Provide the [x, y] coordinate of the cell's center where the given text is located.  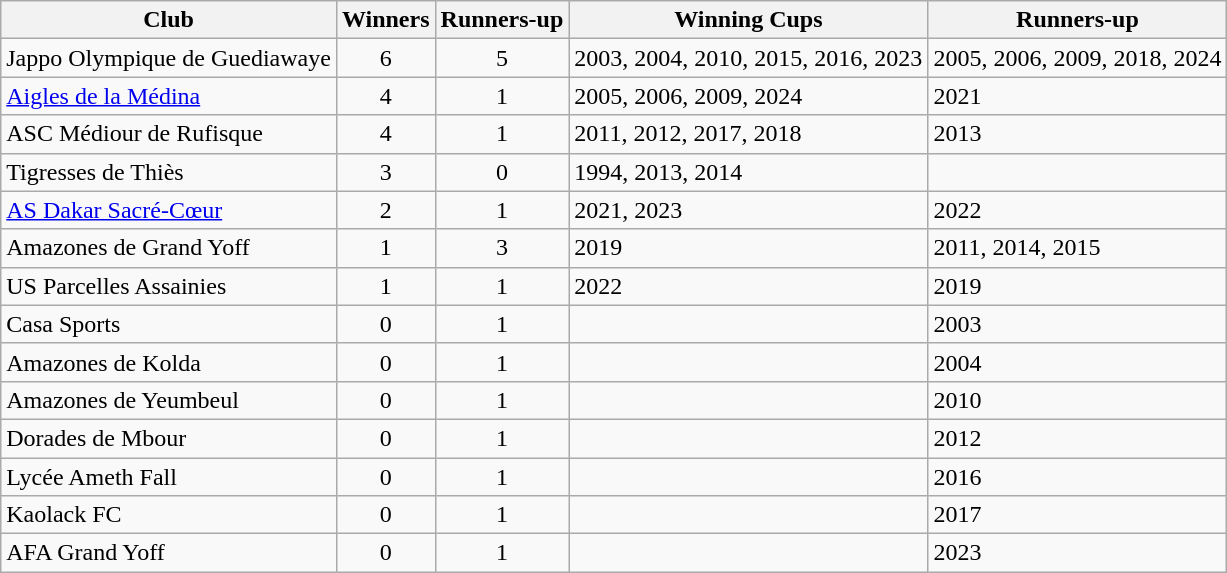
2011, 2014, 2015 [1078, 248]
2021, 2023 [748, 210]
2005, 2006, 2009, 2024 [748, 96]
Club [169, 20]
2023 [1078, 553]
2017 [1078, 515]
Winning Cups [748, 20]
Jappo Olympique de Guediawaye [169, 58]
2012 [1078, 438]
Amazones de Yeumbeul [169, 400]
2003, 2004, 2010, 2015, 2016, 2023 [748, 58]
Aigles de la Médina [169, 96]
AS Dakar Sacré-Cœur [169, 210]
2004 [1078, 362]
Kaolack FC [169, 515]
Dorades de Mbour [169, 438]
2005, 2006, 2009, 2018, 2024 [1078, 58]
5 [502, 58]
2021 [1078, 96]
US Parcelles Assainies [169, 286]
Amazones de Kolda [169, 362]
ASC Médiour de Rufisque [169, 134]
2010 [1078, 400]
Lycée Ameth Fall [169, 477]
2013 [1078, 134]
Casa Sports [169, 324]
6 [386, 58]
Amazones de Grand Yoff [169, 248]
2 [386, 210]
Winners [386, 20]
AFA Grand Yoff [169, 553]
2016 [1078, 477]
2003 [1078, 324]
2011, 2012, 2017, 2018 [748, 134]
Tigresses de Thiès [169, 172]
1994, 2013, 2014 [748, 172]
